Identify which cell holds the provided text, then report its (X, Y) central coordinate. 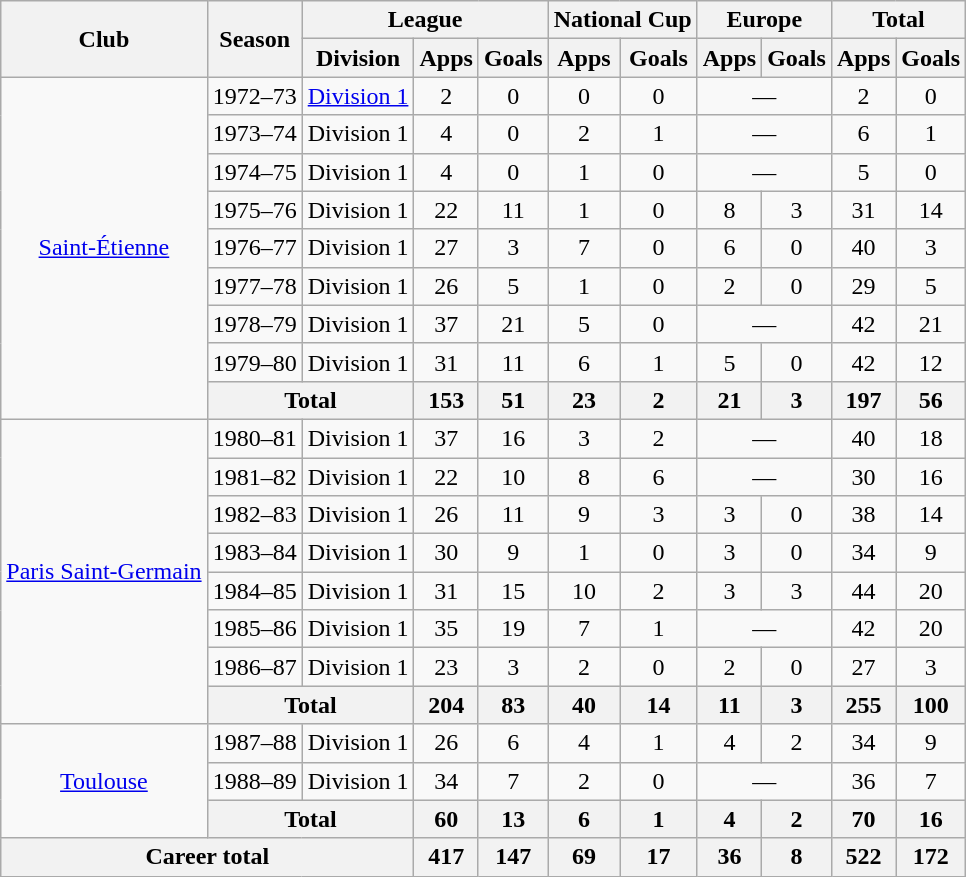
60 (446, 819)
Saint-Étienne (104, 248)
1983–84 (254, 553)
1978–79 (254, 324)
70 (863, 819)
1975–76 (254, 210)
Season (254, 39)
1972–73 (254, 96)
1986–87 (254, 667)
522 (863, 857)
Career total (208, 857)
1981–82 (254, 477)
417 (446, 857)
1984–85 (254, 591)
Europe (764, 20)
17 (659, 857)
69 (584, 857)
38 (863, 515)
1982–83 (254, 515)
League (425, 20)
1988–89 (254, 781)
56 (931, 400)
51 (513, 400)
1977–78 (254, 286)
35 (446, 629)
255 (863, 705)
Division (358, 58)
204 (446, 705)
83 (513, 705)
19 (513, 629)
13 (513, 819)
29 (863, 286)
1979–80 (254, 362)
1974–75 (254, 172)
Toulouse (104, 781)
1987–88 (254, 743)
Club (104, 39)
1985–86 (254, 629)
172 (931, 857)
15 (513, 591)
1980–81 (254, 438)
100 (931, 705)
1976–77 (254, 248)
Paris Saint-Germain (104, 571)
197 (863, 400)
National Cup (622, 20)
1973–74 (254, 134)
18 (931, 438)
153 (446, 400)
12 (931, 362)
44 (863, 591)
147 (513, 857)
